Determine the [X, Y] coordinate at the center of the cell enclosing the given text.  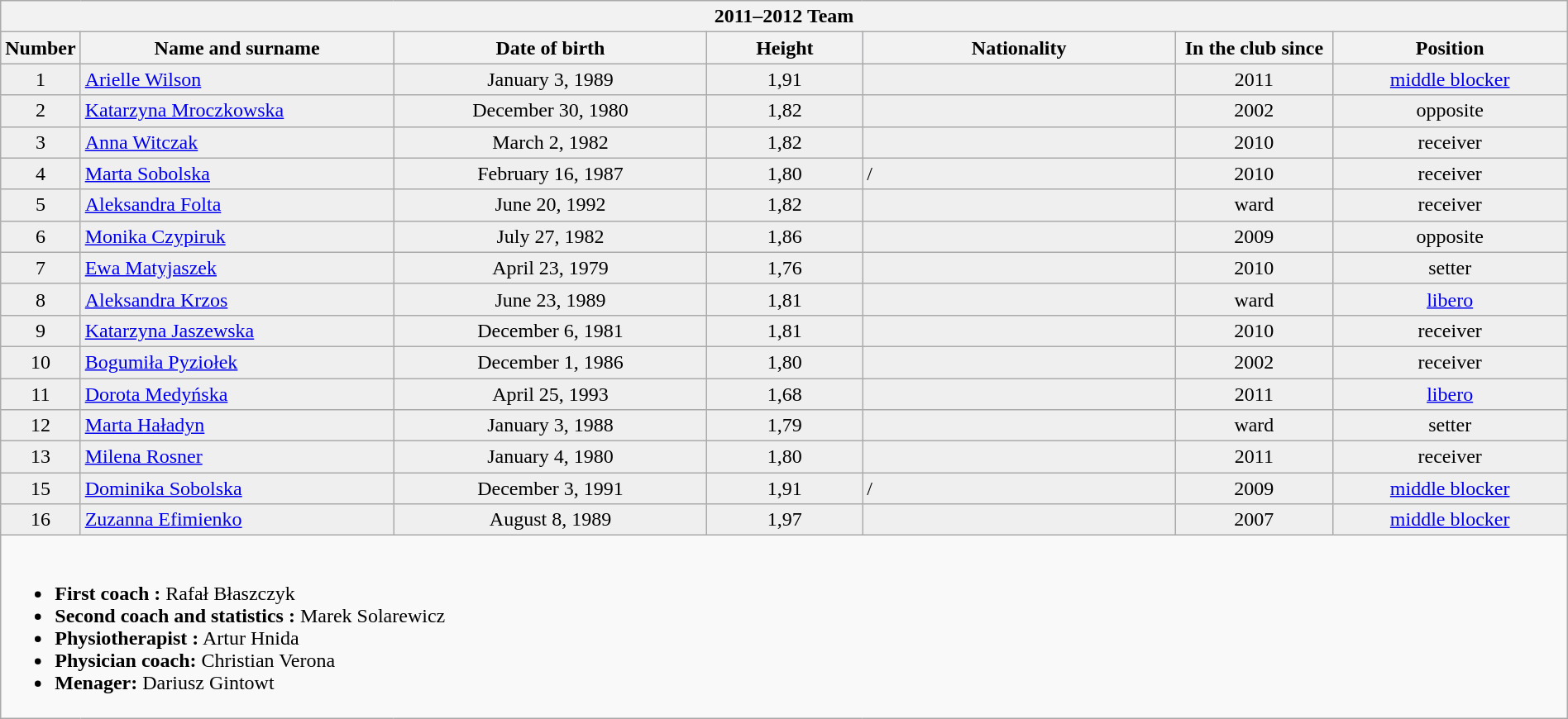
Height [785, 48]
1 [41, 79]
3 [41, 142]
Monika Czypiruk [237, 236]
16 [41, 520]
January 3, 1989 [551, 79]
Milena Rosner [237, 457]
15 [41, 488]
Anna Witczak [237, 142]
9 [41, 331]
8 [41, 299]
December 6, 1981 [551, 331]
7 [41, 268]
March 2, 1982 [551, 142]
Ewa Matyjaszek [237, 268]
Dorota Medyńska [237, 394]
Katarzyna Mroczkowska [237, 111]
2007 [1254, 520]
2 [41, 111]
10 [41, 362]
13 [41, 457]
6 [41, 236]
Arielle Wilson [237, 79]
Bogumiła Pyziołek [237, 362]
11 [41, 394]
June 20, 1992 [551, 205]
Aleksandra Krzos [237, 299]
June 23, 1989 [551, 299]
January 4, 1980 [551, 457]
1,97 [785, 520]
Dominika Sobolska [237, 488]
Number [41, 48]
2011–2012 Team [784, 17]
December 3, 1991 [551, 488]
In the club since [1254, 48]
Name and surname [237, 48]
Position [1450, 48]
Katarzyna Jaszewska [237, 331]
January 3, 1988 [551, 426]
Marta Sobolska [237, 174]
April 23, 1979 [551, 268]
February 16, 1987 [551, 174]
April 25, 1993 [551, 394]
Nationality [1019, 48]
December 30, 1980 [551, 111]
Aleksandra Folta [237, 205]
1,68 [785, 394]
Marta Haładyn [237, 426]
July 27, 1982 [551, 236]
August 8, 1989 [551, 520]
Date of birth [551, 48]
12 [41, 426]
1,79 [785, 426]
4 [41, 174]
1,76 [785, 268]
5 [41, 205]
1,86 [785, 236]
December 1, 1986 [551, 362]
Zuzanna Efimienko [237, 520]
